Locate the cell with the specified text and output its [x, y] center coordinate. 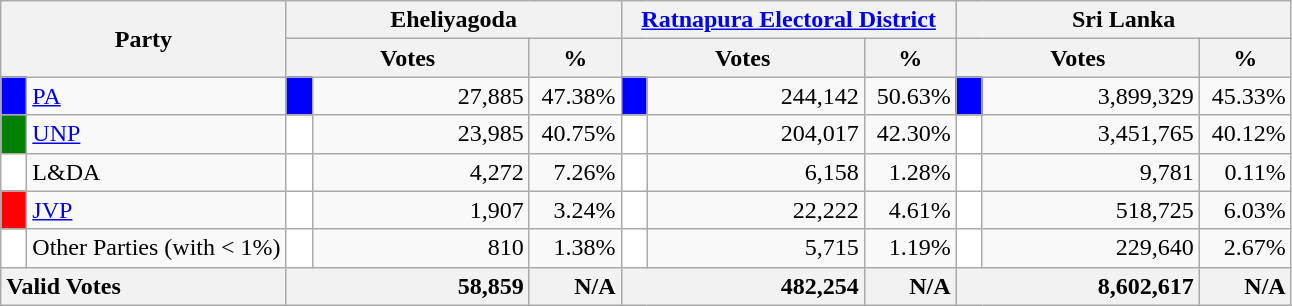
42.30% [910, 134]
Sri Lanka [1124, 20]
0.11% [1245, 172]
229,640 [1090, 248]
40.75% [575, 134]
6.03% [1245, 210]
7.26% [575, 172]
1.19% [910, 248]
22,222 [756, 210]
40.12% [1245, 134]
UNP [156, 134]
4,272 [420, 172]
L&DA [156, 172]
45.33% [1245, 96]
1,907 [420, 210]
Party [144, 39]
Valid Votes [144, 286]
27,885 [420, 96]
2.67% [1245, 248]
PA [156, 96]
58,859 [408, 286]
1.38% [575, 248]
3,451,765 [1090, 134]
Ratnapura Electoral District [788, 20]
47.38% [575, 96]
23,985 [420, 134]
Other Parties (with < 1%) [156, 248]
JVP [156, 210]
3,899,329 [1090, 96]
518,725 [1090, 210]
204,017 [756, 134]
482,254 [742, 286]
Eheliyagoda [454, 20]
244,142 [756, 96]
8,602,617 [1078, 286]
5,715 [756, 248]
50.63% [910, 96]
6,158 [756, 172]
810 [420, 248]
4.61% [910, 210]
3.24% [575, 210]
9,781 [1090, 172]
1.28% [910, 172]
